From the cell containing the given text, extract its center point as [X, Y] coordinate. 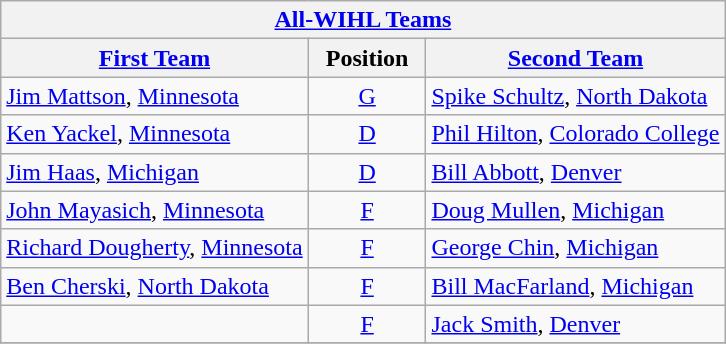
Jack Smith, Denver [576, 324]
Spike Schultz, North Dakota [576, 96]
All-WIHL Teams [363, 20]
Bill Abbott, Denver [576, 172]
Ken Yackel, Minnesota [154, 134]
George Chin, Michigan [576, 248]
First Team [154, 58]
Ben Cherski, North Dakota [154, 286]
Bill MacFarland, Michigan [576, 286]
Second Team [576, 58]
Richard Dougherty, Minnesota [154, 248]
Jim Haas, Michigan [154, 172]
Position [367, 58]
Phil Hilton, Colorado College [576, 134]
Doug Mullen, Michigan [576, 210]
G [367, 96]
Jim Mattson, Minnesota [154, 96]
John Mayasich, Minnesota [154, 210]
